Return (X, Y) of the center of cell containing provided text 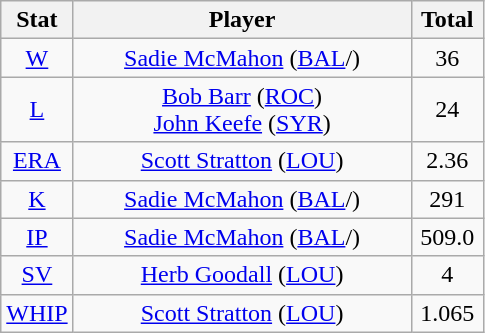
Stat (37, 20)
509.0 (447, 237)
291 (447, 199)
Herb Goodall (LOU) (242, 275)
4 (447, 275)
ERA (37, 161)
1.065 (447, 313)
K (37, 199)
WHIP (37, 313)
W (37, 58)
L (37, 110)
SV (37, 275)
36 (447, 58)
24 (447, 110)
2.36 (447, 161)
IP (37, 237)
Bob Barr (ROC)John Keefe (SYR) (242, 110)
Player (242, 20)
Total (447, 20)
